Search for the cell housing the specified text and yield its [X, Y] center coordinate. 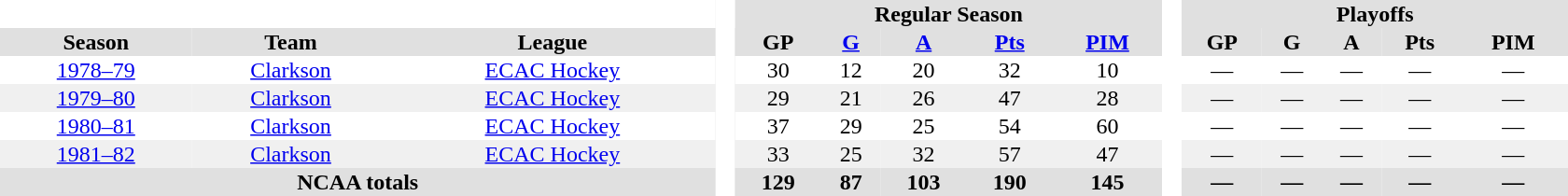
30 [778, 70]
Regular Season [949, 14]
1980–81 [96, 126]
Playoffs [1375, 14]
190 [1010, 182]
54 [1010, 126]
103 [924, 182]
87 [851, 182]
28 [1107, 98]
12 [851, 70]
129 [778, 182]
20 [924, 70]
League [553, 42]
145 [1107, 182]
10 [1107, 70]
NCAA totals [357, 182]
33 [778, 154]
1981–82 [96, 154]
1979–80 [96, 98]
57 [1010, 154]
37 [778, 126]
Season [96, 42]
21 [851, 98]
1978–79 [96, 70]
26 [924, 98]
Team [291, 42]
60 [1107, 126]
